Pinpoint the cell where the given text exists, returning its [X, Y] midpoint coordinate. 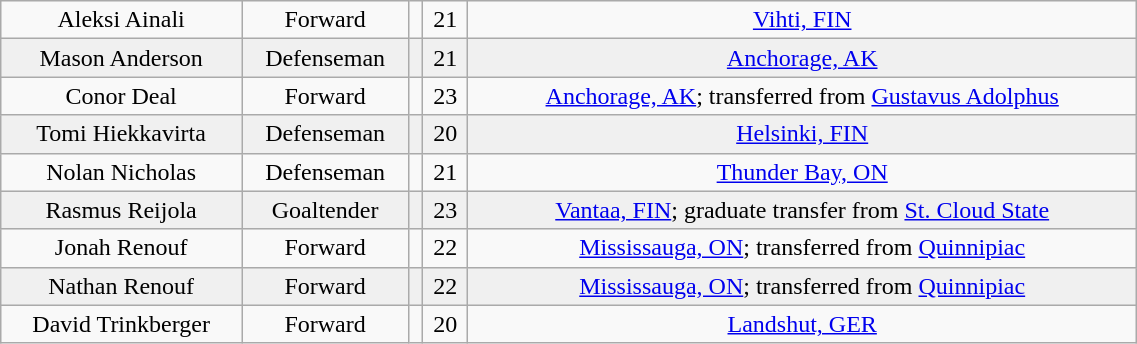
Jonah Renouf [122, 248]
David Trinkberger [122, 324]
Anchorage, AK [802, 58]
Nolan Nicholas [122, 172]
Rasmus Reijola [122, 210]
Tomi Hiekkavirta [122, 134]
Anchorage, AK; transferred from Gustavus Adolphus [802, 96]
Thunder Bay, ON [802, 172]
Goaltender [326, 210]
Mason Anderson [122, 58]
Conor Deal [122, 96]
Helsinki, FIN [802, 134]
Nathan Renouf [122, 286]
Vihti, FIN [802, 20]
Vantaa, FIN; graduate transfer from St. Cloud State [802, 210]
Aleksi Ainali [122, 20]
Landshut, GER [802, 324]
